Return [x, y] of the center of cell containing provided text 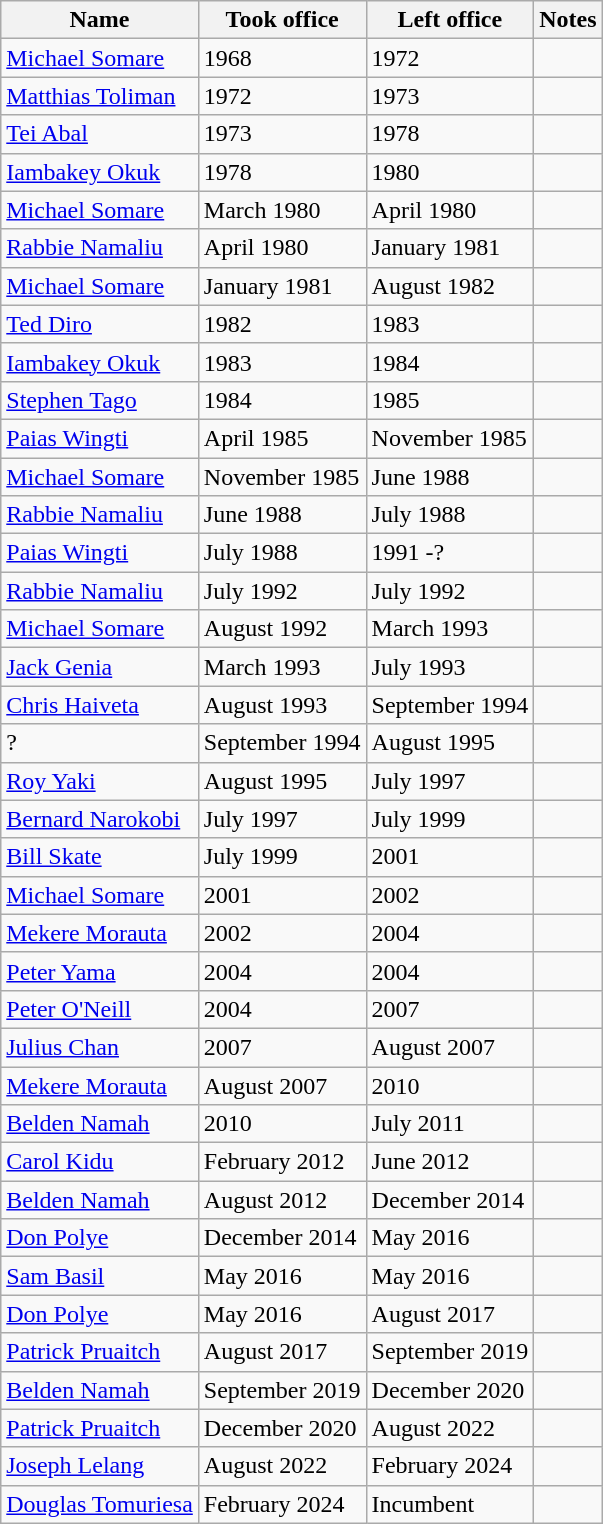
Took office [282, 20]
1968 [282, 58]
Peter Yama [100, 971]
June 2012 [450, 1162]
Stephen Tago [100, 400]
Sam Basil [100, 1276]
August 1993 [282, 705]
Douglas Tomuriesa [100, 1504]
July 2011 [450, 1124]
Incumbent [450, 1504]
August 1982 [450, 286]
Carol Kidu [100, 1162]
Bill Skate [100, 857]
Name [100, 20]
Peter O'Neill [100, 1009]
1991 -? [450, 553]
Joseph Lelang [100, 1466]
Tei Abal [100, 134]
March 1980 [282, 210]
1985 [450, 400]
July 1993 [450, 667]
Chris Haiveta [100, 705]
Notes [568, 20]
1982 [282, 324]
1980 [450, 172]
? [100, 743]
August 1992 [282, 629]
Bernard Narokobi [100, 819]
Ted Diro [100, 324]
August 2012 [282, 1200]
Jack Genia [100, 667]
Roy Yaki [100, 781]
February 2012 [282, 1162]
Matthias Toliman [100, 96]
April 1985 [282, 438]
Julius Chan [100, 1047]
Left office [450, 20]
